Pinpoint the cell where the given text exists, returning its [X, Y] midpoint coordinate. 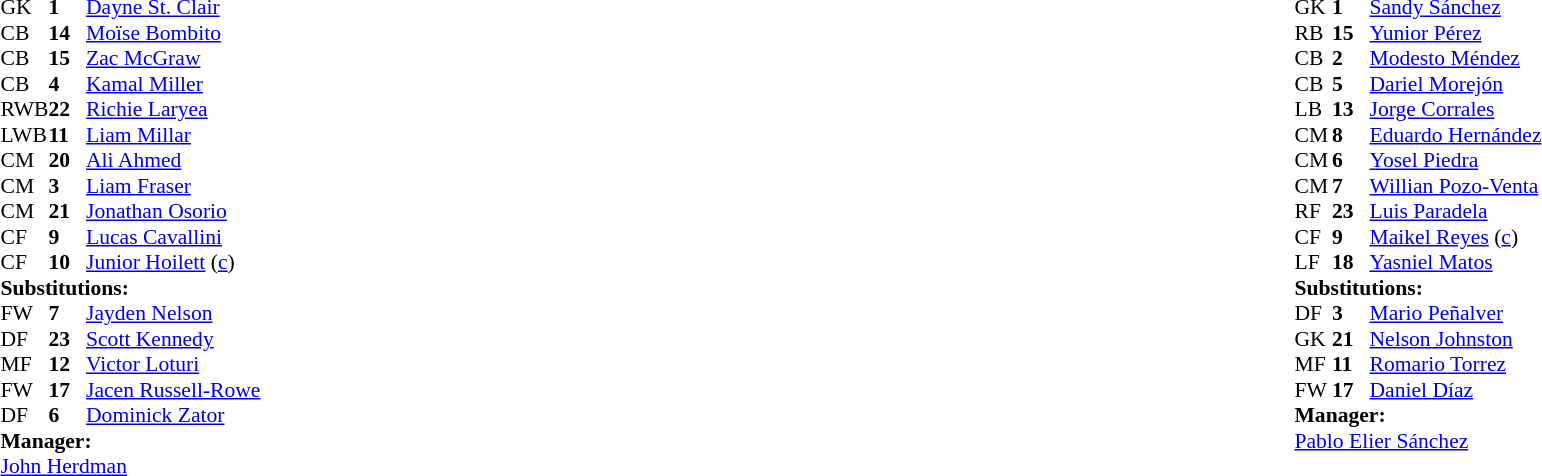
10 [67, 263]
Jayden Nelson [173, 313]
RB [1313, 33]
Eduardo Hernández [1455, 135]
14 [67, 33]
Scott Kennedy [173, 339]
Yasniel Matos [1455, 263]
18 [1351, 263]
8 [1351, 135]
Yosel Piedra [1455, 161]
Jacen Russell-Rowe [173, 390]
13 [1351, 109]
Maikel Reyes (c) [1455, 237]
Luis Paradela [1455, 211]
5 [1351, 84]
Richie Laryea [173, 109]
Dominick Zator [173, 415]
Junior Hoilett (c) [173, 263]
GK [1313, 339]
Jorge Corrales [1455, 109]
LF [1313, 263]
Daniel Díaz [1455, 390]
Liam Millar [173, 135]
4 [67, 84]
Lucas Cavallini [173, 237]
Kamal Miller [173, 84]
RWB [24, 109]
Victor Loturi [173, 365]
2 [1351, 59]
Yunior Pérez [1455, 33]
Pablo Elier Sánchez [1418, 441]
LB [1313, 109]
Ali Ahmed [173, 161]
20 [67, 161]
Liam Fraser [173, 186]
Modesto Méndez [1455, 59]
Willian Pozo-Venta [1455, 186]
Mario Peñalver [1455, 313]
22 [67, 109]
Nelson Johnston [1455, 339]
LWB [24, 135]
Moïse Bombito [173, 33]
Romario Torrez [1455, 365]
12 [67, 365]
Dariel Morejón [1455, 84]
Jonathan Osorio [173, 211]
Zac McGraw [173, 59]
RF [1313, 211]
